Find where the given text appears and provide that cell's center as [X, Y] coordinate. 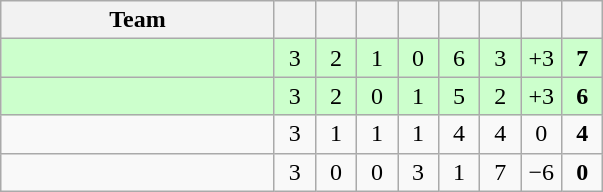
5 [460, 96]
Team [138, 20]
−6 [542, 172]
